Pinpoint the cell where the given text exists, returning its (x, y) midpoint coordinate. 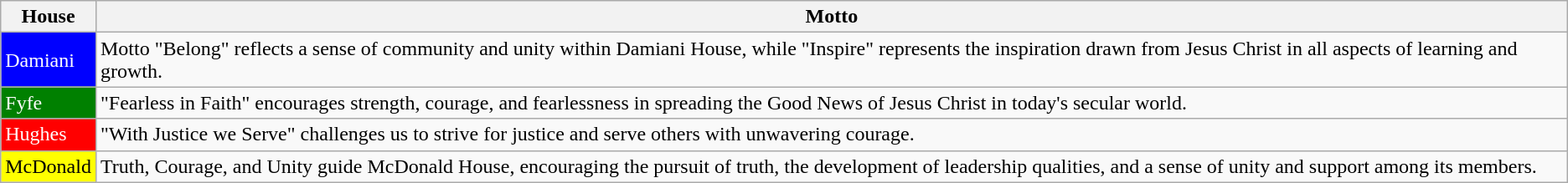
"Fearless in Faith" encourages strength, courage, and fearlessness in spreading the Good News of Jesus Christ in today's secular world. (831, 103)
Hughes (49, 135)
"With Justice we Serve" challenges us to strive for justice and serve others with unwavering courage. (831, 135)
House (49, 17)
Fyfe (49, 103)
Motto (831, 17)
Damiani (49, 60)
McDonald (49, 166)
